Determine the (x, y) coordinate at the center of the cell enclosing the given text.  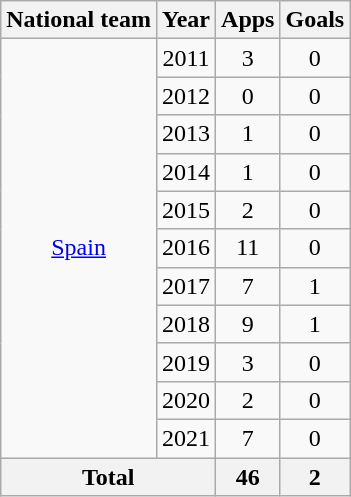
2015 (186, 210)
Goals (315, 20)
2016 (186, 248)
2013 (186, 134)
11 (248, 248)
2014 (186, 172)
Apps (248, 20)
Total (108, 477)
2012 (186, 96)
46 (248, 477)
Year (186, 20)
National team (79, 20)
2020 (186, 400)
2021 (186, 438)
2011 (186, 58)
2017 (186, 286)
2019 (186, 362)
Spain (79, 248)
2018 (186, 324)
9 (248, 324)
